Output the [x, y] coordinate of the center of the cell containing the given text.  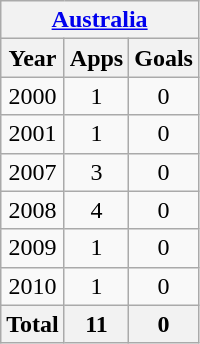
2000 [33, 96]
Goals [164, 58]
Total [33, 324]
4 [96, 210]
2008 [33, 210]
2010 [33, 286]
2007 [33, 172]
2009 [33, 248]
3 [96, 172]
11 [96, 324]
Year [33, 58]
2001 [33, 134]
Apps [96, 58]
Australia [100, 20]
